For the text-containing cell, return its midpoint in (X, Y) coordinate format. 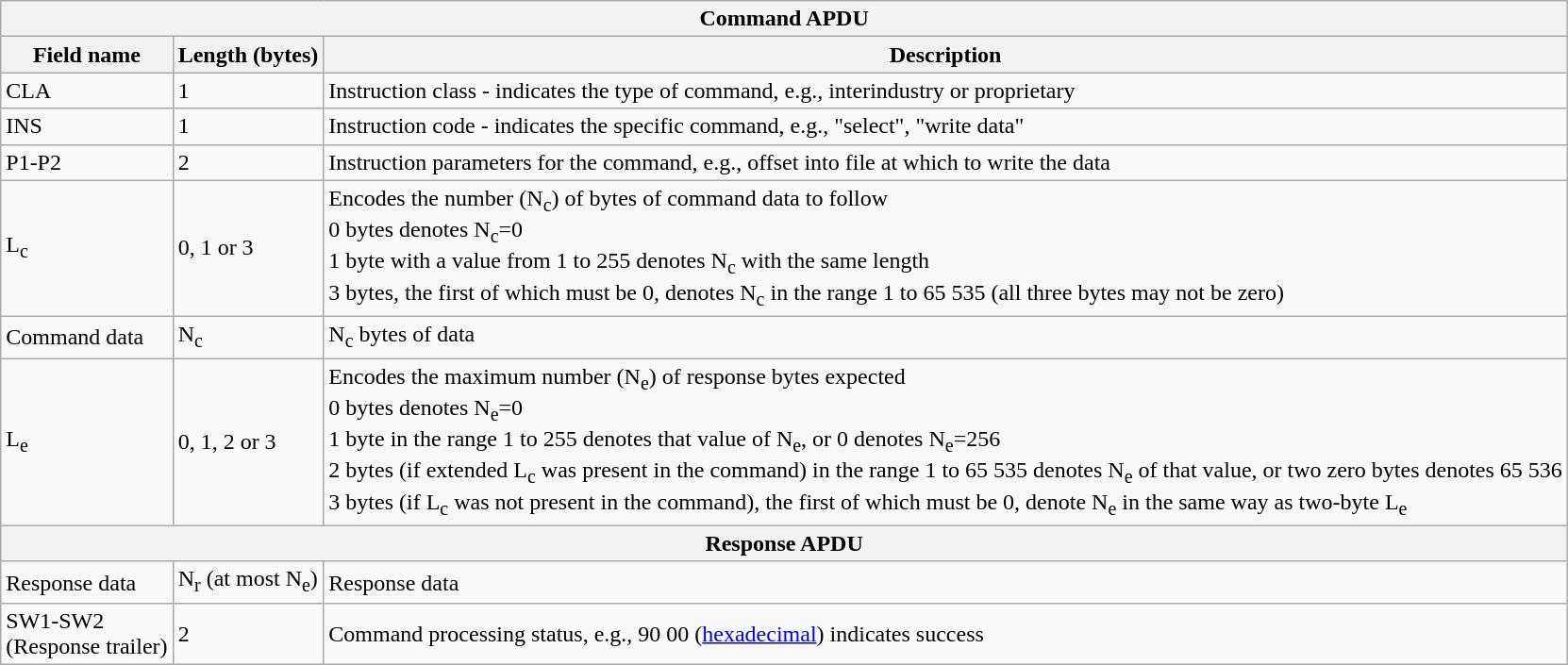
INS (87, 126)
Le (87, 441)
CLA (87, 91)
Field name (87, 55)
Instruction code - indicates the specific command, e.g., "select", "write data" (945, 126)
Command processing status, e.g., 90 00 (hexadecimal) indicates success (945, 634)
Nc bytes of data (945, 337)
Length (bytes) (248, 55)
SW1-SW2(Response trailer) (87, 634)
Description (945, 55)
Response APDU (785, 543)
Command data (87, 337)
Nr (at most Ne) (248, 582)
Lc (87, 248)
Nc (248, 337)
0, 1, 2 or 3 (248, 441)
Instruction class - indicates the type of command, e.g., interindustry or proprietary (945, 91)
P1-P2 (87, 162)
Instruction parameters for the command, e.g., offset into file at which to write the data (945, 162)
Command APDU (785, 19)
0, 1 or 3 (248, 248)
